Detect which cell encompasses the target text, then output its [x, y] center coordinate. 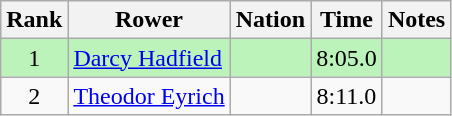
Nation [270, 20]
Theodor Eyrich [149, 96]
Time [347, 20]
1 [34, 58]
Notes [416, 20]
2 [34, 96]
Rower [149, 20]
8:05.0 [347, 58]
Rank [34, 20]
Darcy Hadfield [149, 58]
8:11.0 [347, 96]
